Search for the cell housing the specified text and yield its (X, Y) center coordinate. 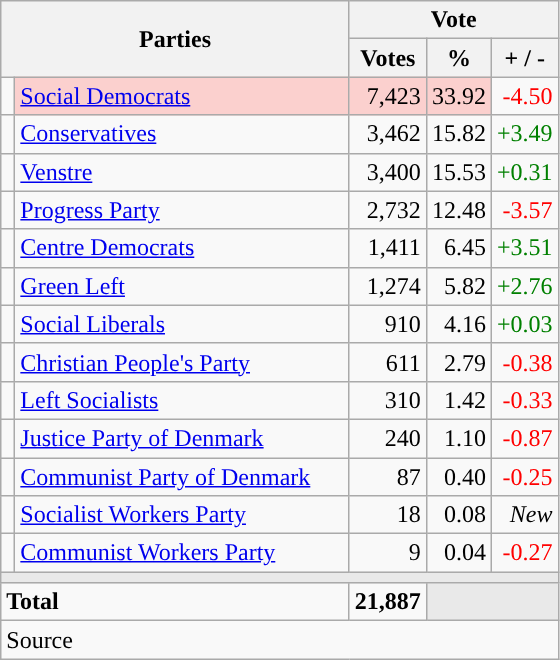
Parties (176, 39)
12.48 (458, 210)
Justice Party of Denmark (182, 438)
4.16 (458, 324)
3,400 (388, 172)
Total (176, 602)
Progress Party (182, 210)
21,887 (388, 602)
611 (388, 362)
310 (388, 400)
-0.27 (524, 553)
Vote (454, 20)
Votes (388, 58)
Social Democrats (182, 96)
Christian People's Party (182, 362)
1.42 (458, 400)
+2.76 (524, 286)
-3.57 (524, 210)
+ / - (524, 58)
New (524, 515)
-0.87 (524, 438)
-0.38 (524, 362)
1,411 (388, 248)
3,462 (388, 134)
Social Liberals (182, 324)
-0.25 (524, 477)
33.92 (458, 96)
5.82 (458, 286)
2.79 (458, 362)
Green Left (182, 286)
Venstre (182, 172)
0.08 (458, 515)
18 (388, 515)
Source (280, 640)
87 (388, 477)
-0.33 (524, 400)
Socialist Workers Party (182, 515)
Left Socialists (182, 400)
240 (388, 438)
+0.03 (524, 324)
2,732 (388, 210)
1.10 (458, 438)
% (458, 58)
+3.51 (524, 248)
Conservatives (182, 134)
15.82 (458, 134)
+0.31 (524, 172)
Centre Democrats (182, 248)
15.53 (458, 172)
+3.49 (524, 134)
9 (388, 553)
Communist Party of Denmark (182, 477)
0.04 (458, 553)
910 (388, 324)
7,423 (388, 96)
6.45 (458, 248)
0.40 (458, 477)
Communist Workers Party (182, 553)
1,274 (388, 286)
-4.50 (524, 96)
